From the cell containing the given text, extract its center point as [X, Y] coordinate. 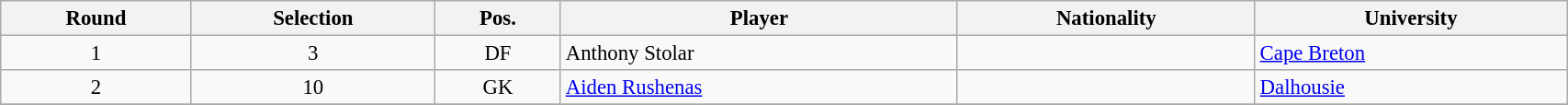
Dalhousie [1411, 87]
Nationality [1106, 18]
Selection [313, 18]
University [1411, 18]
10 [313, 87]
3 [313, 53]
Player [759, 18]
GK [498, 87]
Pos. [498, 18]
Round [96, 18]
2 [96, 87]
1 [96, 53]
Cape Breton [1411, 53]
DF [498, 53]
Anthony Stolar [759, 53]
Aiden Rushenas [759, 87]
